From the cell containing the given text, extract its center point as (X, Y) coordinate. 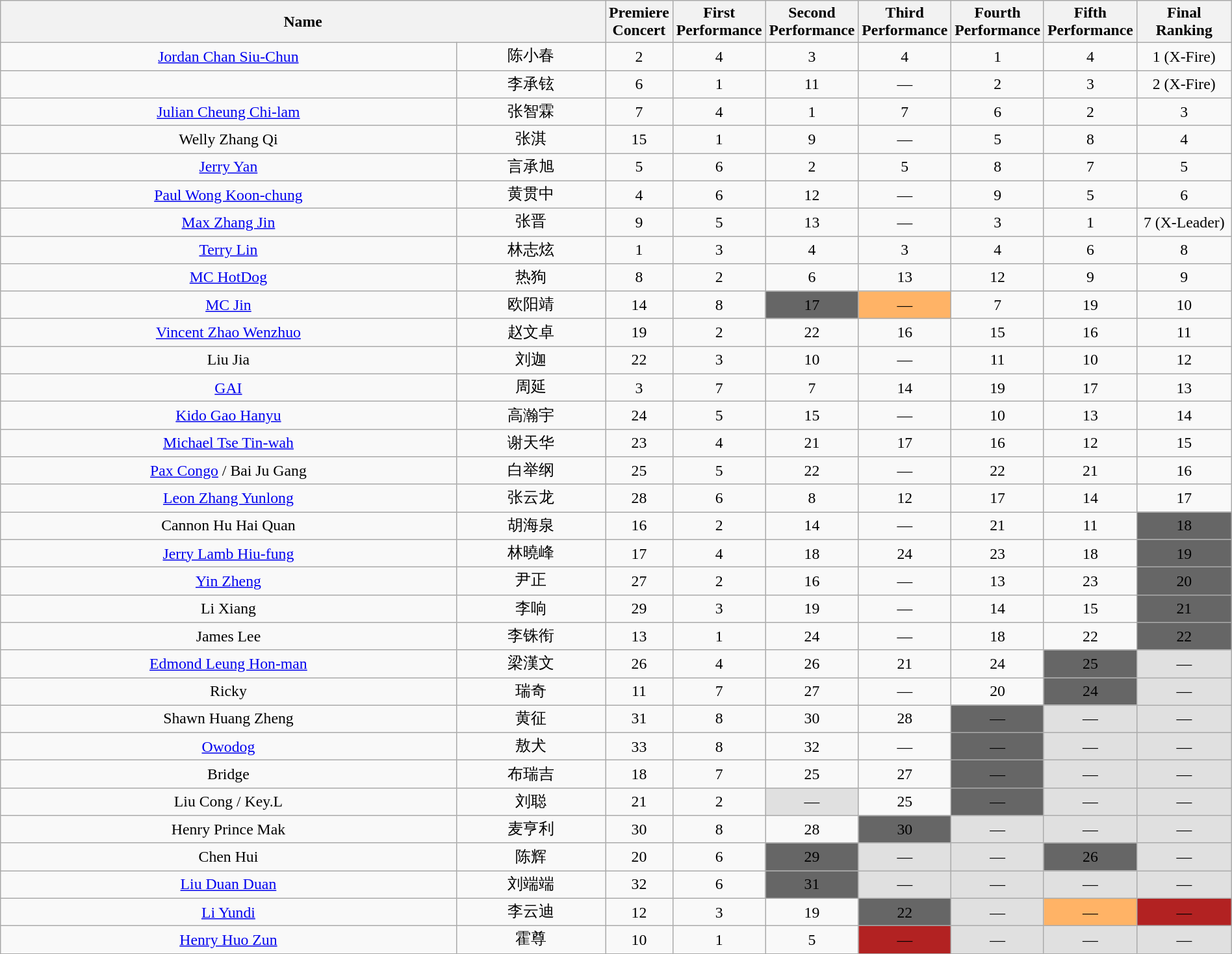
Jordan Chan Siu-Chun (229, 57)
Jerry Lamb Hiu-fung (229, 553)
敖犬 (530, 746)
Owodog (229, 746)
刘端端 (530, 884)
Pax Congo / Bai Ju Gang (229, 471)
张晋 (530, 222)
Michael Tse Tin-wah (229, 443)
1 (X-Fire) (1184, 57)
James Lee (229, 636)
Max Zhang Jin (229, 222)
Yin Zheng (229, 580)
Liu Cong / Key.L (229, 801)
Cannon Hu Hai Quan (229, 526)
林曉峰 (530, 553)
Terry Lin (229, 250)
Henry Prince Mak (229, 829)
李响 (530, 608)
张智霖 (530, 111)
Paul Wong Koon-chung (229, 194)
言承旭 (530, 166)
Jerry Yan (229, 166)
Bridge (229, 774)
Welly Zhang Qi (229, 139)
Final Ranking (1184, 22)
霍尊 (530, 940)
First Performance (719, 22)
33 (639, 746)
林志炫 (530, 250)
李铢衔 (530, 636)
白举纲 (530, 471)
2 (X-Fire) (1184, 84)
Fifth Performance (1090, 22)
张淇 (530, 139)
Premiere Concert (639, 22)
瑞奇 (530, 691)
赵文卓 (530, 332)
Edmond Leung Hon-man (229, 664)
MC HotDog (229, 277)
Henry Huo Zun (229, 940)
欧阳靖 (530, 305)
刘聪 (530, 801)
黄贯中 (530, 194)
Ricky (229, 691)
布瑞吉 (530, 774)
Vincent Zhao Wenzhuo (229, 332)
麦亨利 (530, 829)
尹正 (530, 580)
周延 (530, 387)
Li Xiang (229, 608)
高瀚宇 (530, 415)
李云迪 (530, 912)
Fourth Performance (998, 22)
Shawn Huang Zheng (229, 719)
MC Jin (229, 305)
刘迦 (530, 360)
李承铉 (530, 84)
热狗 (530, 277)
Third Performance (905, 22)
Leon Zhang Yunlong (229, 498)
Li Yundi (229, 912)
胡海泉 (530, 526)
张云龙 (530, 498)
Liu Duan Duan (229, 884)
Liu Jia (229, 360)
7 (X-Leader) (1184, 222)
黄征 (530, 719)
梁漢文 (530, 664)
Name (303, 22)
谢天华 (530, 443)
陈小春 (530, 57)
Julian Cheung Chi-lam (229, 111)
Chen Hui (229, 857)
Kido Gao Hanyu (229, 415)
陈辉 (530, 857)
Second Performance (812, 22)
GAI (229, 387)
